Return the [x, y] coordinate for the center point of the cell that contains the specified text.  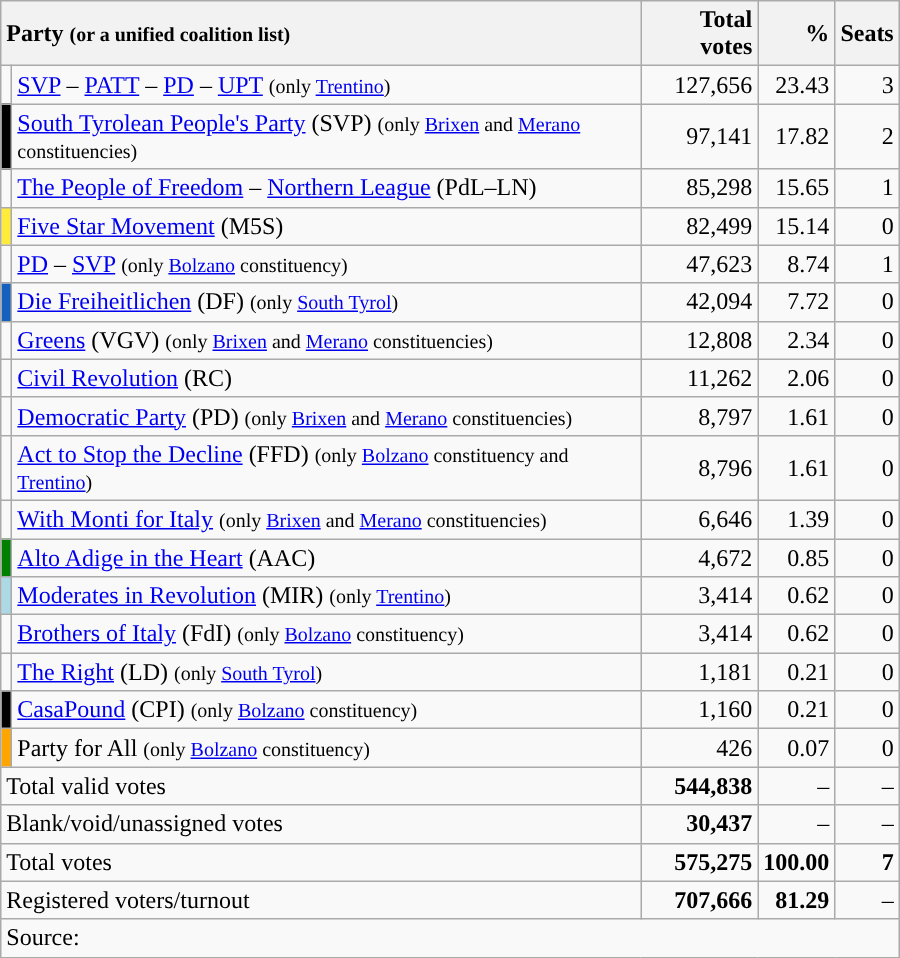
81.29 [796, 900]
CasaPound (CPI) (only Bolzano constituency) [326, 710]
3 [867, 85]
15.65 [796, 188]
Act to Stop the Decline (FFD) (only Bolzano constituency and Trentino) [326, 468]
Five Star Movement (M5S) [326, 226]
15.14 [796, 226]
47,623 [700, 264]
Brothers of Italy (FdI) (only Bolzano constituency) [326, 634]
South Tyrolean People's Party (SVP) (only Brixen and Merano constituencies) [326, 136]
8,797 [700, 416]
426 [700, 748]
707,666 [700, 900]
Democratic Party (PD) (only Brixen and Merano constituencies) [326, 416]
Alto Adige in the Heart (AAC) [326, 557]
Civil Revolution (RC) [326, 378]
2.06 [796, 378]
4,672 [700, 557]
The Right (LD) (only South Tyrol) [326, 672]
Party (or a unified coalition list) [321, 34]
SVP – PATT – PD – UPT (only Trentino) [326, 85]
0.07 [796, 748]
544,838 [700, 786]
8.74 [796, 264]
8,796 [700, 468]
97,141 [700, 136]
11,262 [700, 378]
Moderates in Revolution (MIR) (only Trentino) [326, 596]
6,646 [700, 519]
7 [867, 862]
1.39 [796, 519]
% [796, 34]
Die Freiheitlichen (DF) (only South Tyrol) [326, 302]
2.34 [796, 340]
575,275 [700, 862]
85,298 [700, 188]
1,181 [700, 672]
100.00 [796, 862]
1,160 [700, 710]
Party for All (only Bolzano constituency) [326, 748]
Source: [450, 938]
7.72 [796, 302]
17.82 [796, 136]
Total valid votes [321, 786]
Seats [867, 34]
0.85 [796, 557]
82,499 [700, 226]
30,437 [700, 824]
Registered voters/turnout [321, 900]
Blank/void/unassigned votes [321, 824]
2 [867, 136]
127,656 [700, 85]
42,094 [700, 302]
With Monti for Italy (only Brixen and Merano constituencies) [326, 519]
23.43 [796, 85]
Greens (VGV) (only Brixen and Merano constituencies) [326, 340]
The People of Freedom – Northern League (PdL–LN) [326, 188]
12,808 [700, 340]
PD – SVP (only Bolzano constituency) [326, 264]
